Provide the (X, Y) coordinate of the cell's center where the given text is located.  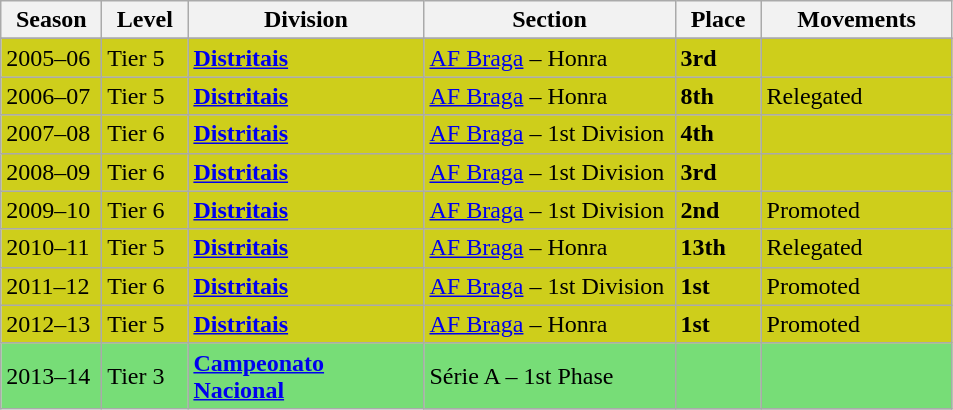
4th (718, 134)
13th (718, 248)
Place (718, 20)
Campeonato Nacional (306, 376)
Série A – 1st Phase (550, 376)
Tier 3 (145, 376)
2009–10 (52, 210)
2011–12 (52, 286)
2012–13 (52, 324)
8th (718, 96)
2007–08 (52, 134)
2010–11 (52, 248)
Level (145, 20)
2013–14 (52, 376)
Division (306, 20)
2005–06 (52, 58)
Season (52, 20)
2008–09 (52, 172)
Section (550, 20)
2006–07 (52, 96)
Movements (856, 20)
2nd (718, 210)
